Determine the (x, y) coordinate at the center of the cell enclosing the given text.  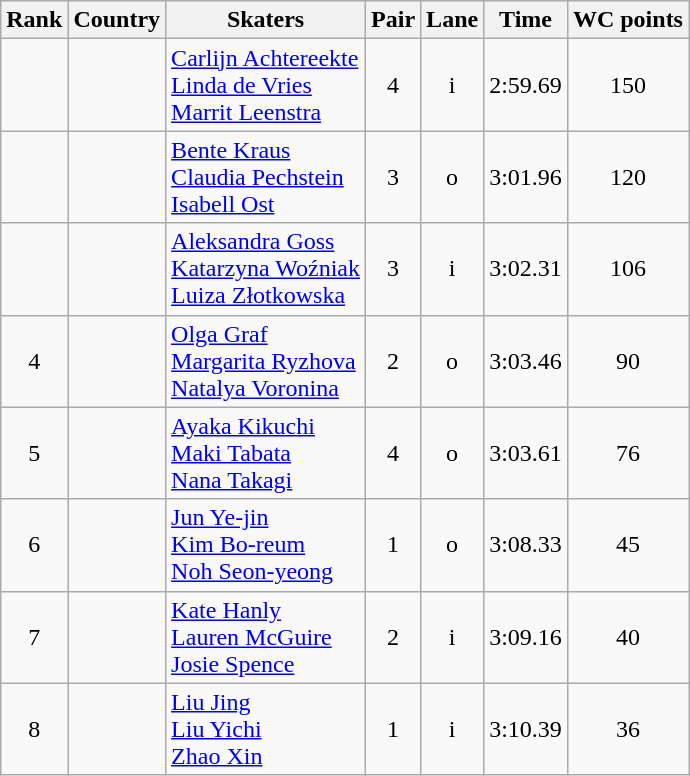
Bente KrausClaudia PechsteinIsabell Ost (266, 177)
Carlijn AchtereekteLinda de VriesMarrit Leenstra (266, 85)
3:02.31 (526, 269)
3:03.46 (526, 361)
120 (628, 177)
76 (628, 453)
106 (628, 269)
6 (34, 545)
3:01.96 (526, 177)
Skaters (266, 20)
3:03.61 (526, 453)
Rank (34, 20)
7 (34, 637)
Liu JingLiu YichiZhao Xin (266, 729)
Country (117, 20)
2:59.69 (526, 85)
3:10.39 (526, 729)
Time (526, 20)
Olga GrafMargarita RyzhovaNatalya Voronina (266, 361)
Jun Ye-jinKim Bo-reumNoh Seon-yeong (266, 545)
36 (628, 729)
Ayaka KikuchiMaki TabataNana Takagi (266, 453)
90 (628, 361)
5 (34, 453)
Aleksandra GossKatarzyna WoźniakLuiza Złotkowska (266, 269)
40 (628, 637)
8 (34, 729)
3:09.16 (526, 637)
3:08.33 (526, 545)
WC points (628, 20)
45 (628, 545)
Pair (394, 20)
150 (628, 85)
Lane (452, 20)
Kate HanlyLauren McGuireJosie Spence (266, 637)
